Output the (x, y) coordinate of the center of the cell containing the given text.  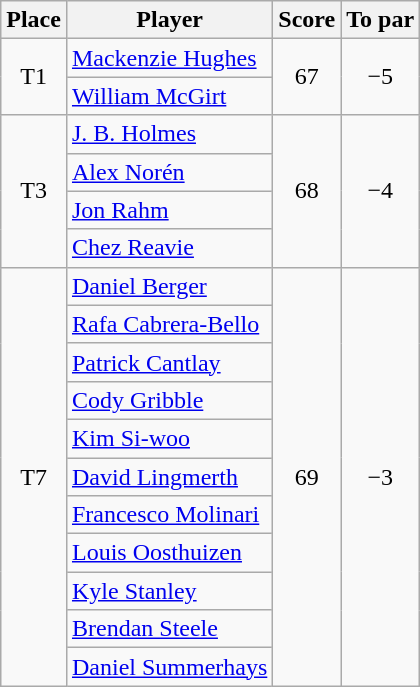
T1 (34, 77)
T3 (34, 191)
67 (307, 77)
−5 (380, 77)
J. B. Holmes (169, 134)
−3 (380, 476)
David Lingmerth (169, 477)
Kim Si-woo (169, 438)
Chez Reavie (169, 248)
Score (307, 20)
T7 (34, 476)
Player (169, 20)
Mackenzie Hughes (169, 58)
Daniel Summerhays (169, 667)
−4 (380, 191)
William McGirt (169, 96)
Daniel Berger (169, 286)
Louis Oosthuizen (169, 553)
Rafa Cabrera-Bello (169, 324)
69 (307, 476)
Patrick Cantlay (169, 362)
Kyle Stanley (169, 591)
Jon Rahm (169, 210)
Brendan Steele (169, 629)
Alex Norén (169, 172)
Place (34, 20)
Francesco Molinari (169, 515)
Cody Gribble (169, 400)
To par (380, 20)
68 (307, 191)
